From the cell containing the given text, extract its center point as (x, y) coordinate. 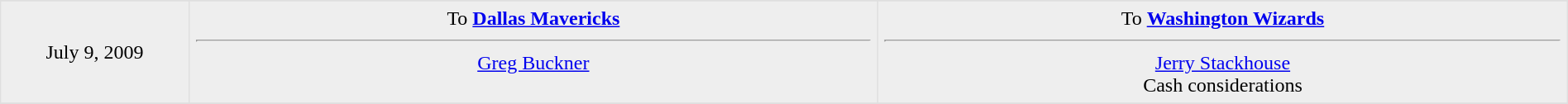
July 9, 2009 (94, 52)
To Dallas MavericksGreg Buckner (533, 52)
To Washington WizardsJerry StackhouseCash considerations (1223, 52)
